Search for the cell housing the specified text and yield its (X, Y) center coordinate. 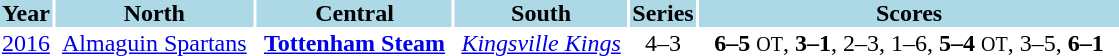
Series (663, 14)
Central (354, 14)
Year (26, 14)
Scores (909, 14)
South (541, 14)
North (154, 14)
